Scan for the cell matching the given text and deliver its (x, y) coordinate at center. 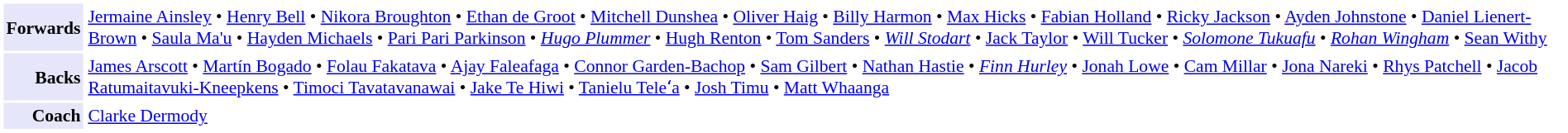
Forwards (43, 26)
Coach (43, 116)
Clarke Dermody (825, 116)
Backs (43, 76)
